Identify which cell holds the provided text, then report its [x, y] central coordinate. 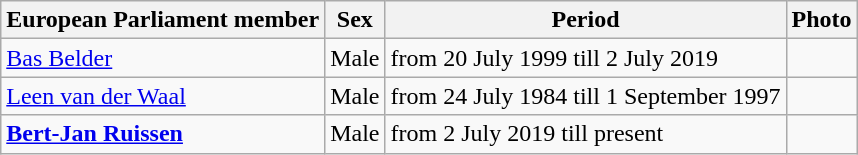
Leen van der Waal [163, 96]
Period [586, 20]
from 2 July 2019 till present [586, 134]
Bert-Jan Ruissen [163, 134]
Bas Belder [163, 58]
European Parliament member [163, 20]
from 20 July 1999 till 2 July 2019 [586, 58]
Photo [822, 20]
Sex [355, 20]
from 24 July 1984 till 1 September 1997 [586, 96]
